Extract the (x, y) coordinate from the center of the cell holding the provided text.  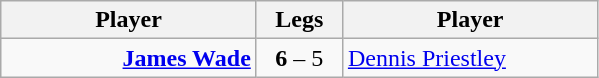
6 – 5 (299, 58)
Dennis Priestley (470, 58)
Legs (299, 20)
James Wade (129, 58)
